Return [X, Y] of the center of cell containing provided text 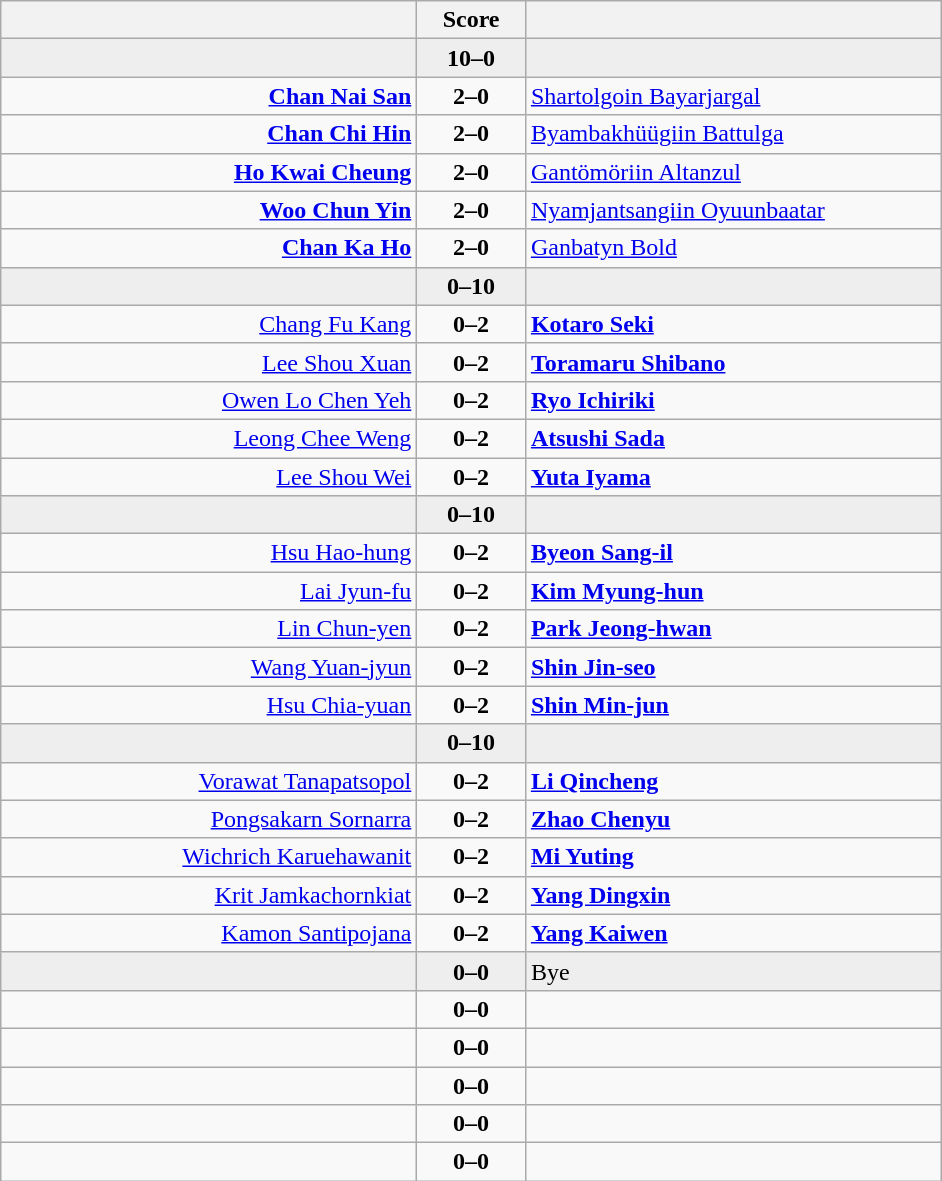
Kamon Santipojana [209, 933]
Chang Fu Kang [209, 324]
Vorawat Tanapatsopol [209, 781]
Wichrich Karuehawanit [209, 857]
Lee Shou Xuan [209, 362]
Pongsakarn Sornarra [209, 819]
Yang Dingxin [733, 895]
10–0 [472, 58]
Shin Jin-seo [733, 667]
Toramaru Shibano [733, 362]
Bye [733, 971]
Shartolgoin Bayarjargal [733, 96]
Park Jeong-hwan [733, 629]
Gantömöriin Altanzul [733, 172]
Score [472, 20]
Lee Shou Wei [209, 477]
Mi Yuting [733, 857]
Woo Chun Yin [209, 210]
Ryo Ichiriki [733, 400]
Ganbatyn Bold [733, 248]
Byambakhüügiin Battulga [733, 134]
Lin Chun-yen [209, 629]
Yang Kaiwen [733, 933]
Hsu Chia-yuan [209, 705]
Yuta Iyama [733, 477]
Hsu Hao-hung [209, 553]
Byeon Sang-il [733, 553]
Kim Myung-hun [733, 591]
Nyamjantsangiin Oyuunbaatar [733, 210]
Lai Jyun-fu [209, 591]
Chan Chi Hin [209, 134]
Chan Nai San [209, 96]
Wang Yuan-jyun [209, 667]
Li Qincheng [733, 781]
Chan Ka Ho [209, 248]
Atsushi Sada [733, 438]
Shin Min-jun [733, 705]
Leong Chee Weng [209, 438]
Zhao Chenyu [733, 819]
Kotaro Seki [733, 324]
Ho Kwai Cheung [209, 172]
Owen Lo Chen Yeh [209, 400]
Krit Jamkachornkiat [209, 895]
